Return the [X, Y] coordinate for the center point of the cell that contains the specified text.  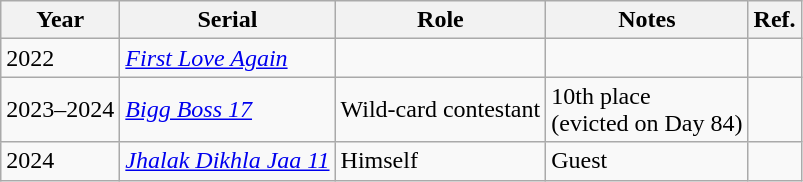
Jhalak Dikhla Jaa 11 [228, 161]
Ref. [774, 20]
2024 [60, 161]
Himself [440, 161]
Bigg Boss 17 [228, 110]
Role [440, 20]
Guest [647, 161]
Notes [647, 20]
Serial [228, 20]
10th place (evicted on Day 84) [647, 110]
First Love Again [228, 58]
2023–2024 [60, 110]
Wild-card contestant [440, 110]
2022 [60, 58]
Year [60, 20]
